From the cell containing the given text, extract its center point as (X, Y) coordinate. 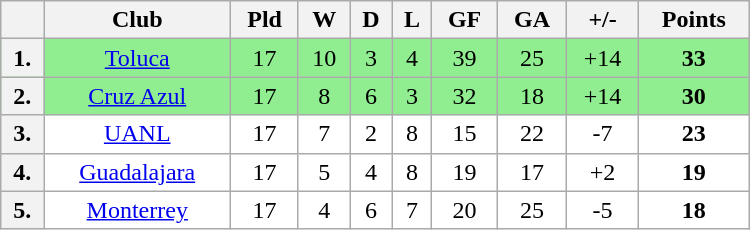
-5 (603, 210)
Club (138, 20)
D (371, 20)
L (412, 20)
+2 (603, 172)
Cruz Azul (138, 96)
1. (22, 58)
22 (532, 134)
15 (464, 134)
Guadalajara (138, 172)
2 (371, 134)
+/- (603, 20)
2. (22, 96)
W (324, 20)
5 (324, 172)
GF (464, 20)
Pld (264, 20)
Points (694, 20)
33 (694, 58)
Monterrey (138, 210)
4. (22, 172)
UANL (138, 134)
-7 (603, 134)
39 (464, 58)
3. (22, 134)
23 (694, 134)
30 (694, 96)
Toluca (138, 58)
5. (22, 210)
20 (464, 210)
10 (324, 58)
32 (464, 96)
GA (532, 20)
